Return the (x, y) coordinate for the center point of the cell that contains the specified text.  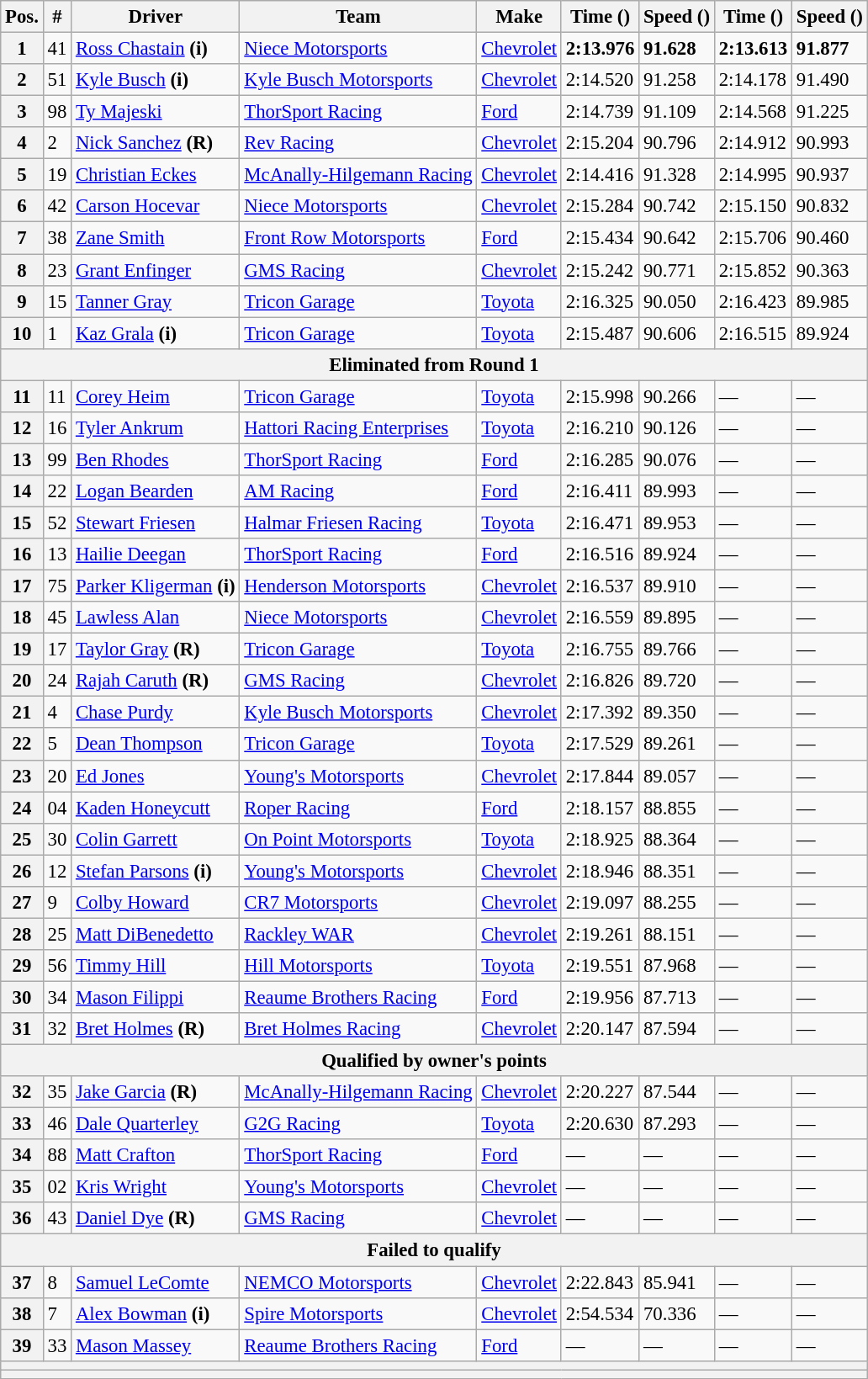
89.993 (677, 491)
89.261 (677, 745)
G2G Racing (358, 1124)
90.126 (677, 428)
Mason Filippi (156, 997)
90.642 (677, 238)
Stewart Friesen (156, 522)
2:18.157 (600, 808)
36 (22, 1219)
Rev Racing (358, 143)
75 (57, 586)
2:15.852 (753, 270)
2:16.285 (600, 459)
2:15.284 (600, 206)
88.151 (677, 934)
Daniel Dye (R) (156, 1219)
Colby Howard (156, 903)
Taylor Gray (R) (156, 650)
2:20.147 (600, 1029)
91.628 (677, 49)
18 (22, 618)
Qualified by owner's points (434, 1061)
Kyle Busch (i) (156, 80)
87.594 (677, 1029)
37 (22, 1282)
89.766 (677, 650)
2:16.559 (600, 618)
Rackley WAR (358, 934)
2:16.755 (600, 650)
70.336 (677, 1313)
2:13.976 (600, 49)
90.796 (677, 143)
Bret Holmes Racing (358, 1029)
2:16.515 (753, 333)
2:16.210 (600, 428)
2:19.261 (600, 934)
26 (22, 871)
Halmar Friesen Racing (358, 522)
Ben Rhodes (156, 459)
85.941 (677, 1282)
Kaz Grala (i) (156, 333)
2:16.325 (600, 301)
89.895 (677, 618)
28 (22, 934)
43 (57, 1219)
2:18.946 (600, 871)
Tyler Ankrum (156, 428)
On Point Motorsports (358, 839)
87.293 (677, 1124)
21 (22, 713)
41 (57, 49)
Stefan Parsons (i) (156, 871)
2:14.520 (600, 80)
90.742 (677, 206)
Spire Motorsports (358, 1313)
90.266 (677, 396)
91.490 (830, 80)
Zane Smith (156, 238)
2:16.826 (600, 681)
90.993 (830, 143)
2:15.487 (600, 333)
2:14.739 (600, 112)
Lawless Alan (156, 618)
2:20.227 (600, 1092)
Team (358, 17)
Front Row Motorsports (358, 238)
3 (22, 112)
2:54.534 (600, 1313)
Pos. (22, 17)
Ed Jones (156, 776)
98 (57, 112)
90.832 (830, 206)
39 (22, 1345)
04 (57, 808)
2:17.844 (600, 776)
Colin Garrett (156, 839)
88.364 (677, 839)
Corey Heim (156, 396)
2:16.537 (600, 586)
2:16.471 (600, 522)
2:16.423 (753, 301)
Kaden Honeycutt (156, 808)
91.225 (830, 112)
Make (519, 17)
2:22.843 (600, 1282)
Roper Racing (358, 808)
Driver (156, 17)
# (57, 17)
Jake Garcia (R) (156, 1092)
90.937 (830, 175)
88.351 (677, 871)
Samuel LeComte (156, 1282)
Hattori Racing Enterprises (358, 428)
45 (57, 618)
14 (22, 491)
2:14.416 (600, 175)
89.910 (677, 586)
Kris Wright (156, 1187)
88.855 (677, 808)
89.057 (677, 776)
Parker Kligerman (i) (156, 586)
91.877 (830, 49)
Hailie Deegan (156, 554)
Mason Massey (156, 1345)
89.953 (677, 522)
Nick Sanchez (R) (156, 143)
2:15.998 (600, 396)
91.328 (677, 175)
CR7 Motorsports (358, 903)
88.255 (677, 903)
AM Racing (358, 491)
2:18.925 (600, 839)
10 (22, 333)
2:15.434 (600, 238)
Eliminated from Round 1 (434, 364)
Logan Bearden (156, 491)
87.544 (677, 1092)
Hill Motorsports (358, 966)
89.720 (677, 681)
2:19.551 (600, 966)
Christian Eckes (156, 175)
Tanner Gray (156, 301)
90.076 (677, 459)
2:17.392 (600, 713)
Grant Enfinger (156, 270)
Bret Holmes (R) (156, 1029)
Chase Purdy (156, 713)
2:14.178 (753, 80)
Dean Thompson (156, 745)
Matt Crafton (156, 1155)
6 (22, 206)
2:17.529 (600, 745)
90.363 (830, 270)
89.350 (677, 713)
46 (57, 1124)
2:16.411 (600, 491)
2:15.706 (753, 238)
29 (22, 966)
90.050 (677, 301)
2:14.912 (753, 143)
27 (22, 903)
89.985 (830, 301)
2:14.995 (753, 175)
2:20.630 (600, 1124)
2:13.613 (753, 49)
2:15.204 (600, 143)
Ross Chastain (i) (156, 49)
31 (22, 1029)
2:14.568 (753, 112)
87.713 (677, 997)
Henderson Motorsports (358, 586)
90.606 (677, 333)
Dale Quarterley (156, 1124)
2:19.956 (600, 997)
90.771 (677, 270)
2:15.150 (753, 206)
99 (57, 459)
88 (57, 1155)
Carson Hocevar (156, 206)
02 (57, 1187)
Failed to qualify (434, 1250)
NEMCO Motorsports (358, 1282)
90.460 (830, 238)
56 (57, 966)
Rajah Caruth (R) (156, 681)
51 (57, 80)
52 (57, 522)
Alex Bowman (i) (156, 1313)
87.968 (677, 966)
2:19.097 (600, 903)
Matt DiBenedetto (156, 934)
Ty Majeski (156, 112)
Timmy Hill (156, 966)
2:15.242 (600, 270)
91.109 (677, 112)
91.258 (677, 80)
42 (57, 206)
2:16.516 (600, 554)
